Extract the [X, Y] coordinate from the center of the cell holding the provided text.  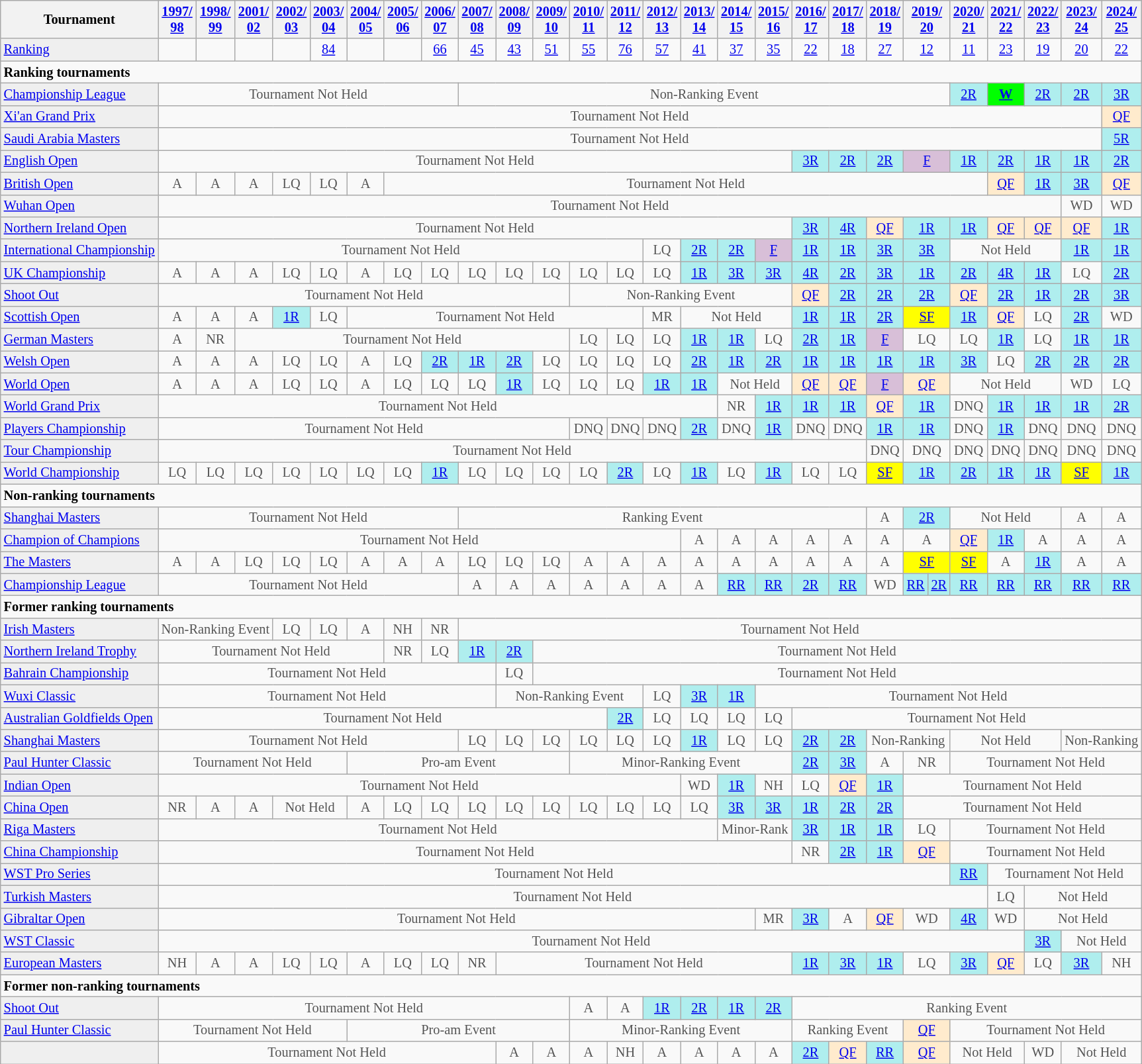
Turkish Masters [79, 896]
12 [927, 50]
2004/05 [365, 19]
Irish Masters [79, 629]
66 [440, 50]
84 [328, 50]
19 [1043, 50]
2005/06 [403, 19]
27 [885, 50]
W [1006, 94]
Riga Masters [79, 830]
2014/15 [736, 19]
35 [773, 50]
2011/12 [625, 19]
Saudi Arabia Masters [79, 139]
European Masters [79, 963]
WST Classic [79, 941]
2009/10 [551, 19]
18 [847, 50]
1997/98 [177, 19]
2019/20 [927, 19]
2021/22 [1006, 19]
Players Championship [79, 428]
2002/03 [291, 19]
2023/24 [1081, 19]
2001/02 [254, 19]
2008/09 [514, 19]
Northern Ireland Trophy [79, 652]
Tour Championship [79, 451]
41 [699, 50]
1998/99 [215, 19]
Bahrain Championship [79, 673]
International Championship [79, 250]
51 [551, 50]
45 [477, 50]
2006/07 [440, 19]
China Open [79, 807]
Ranking [79, 50]
WST Pro Series [79, 874]
20 [1081, 50]
Welsh Open [79, 362]
2012/13 [662, 19]
55 [589, 50]
Minor-Rank [755, 830]
2013/14 [699, 19]
Gibraltar Open [79, 919]
2007/08 [477, 19]
Indian Open [79, 785]
2015/16 [773, 19]
2017/18 [847, 19]
World Open [79, 384]
British Open [79, 183]
43 [514, 50]
Non-ranking tournaments [571, 495]
The Masters [79, 562]
5R [1121, 139]
37 [736, 50]
2016/17 [810, 19]
11 [969, 50]
Australian Goldfields Open [79, 718]
76 [625, 50]
Former non-ranking tournaments [571, 986]
57 [662, 50]
2022/23 [1043, 19]
Former ranking tournaments [571, 606]
2010/11 [589, 19]
Scottish Open [79, 317]
World Grand Prix [79, 406]
2003/04 [328, 19]
UK Championship [79, 273]
Wuxi Classic [79, 696]
Champion of Champions [79, 540]
23 [1006, 50]
Northern Ireland Open [79, 228]
English Open [79, 161]
Ranking tournaments [571, 72]
German Masters [79, 340]
China Championship [79, 852]
Wuhan Open [79, 206]
2020/21 [969, 19]
2018/19 [885, 19]
Xi'an Grand Prix [79, 117]
2024/25 [1121, 19]
Tournament [79, 19]
World Championship [79, 473]
